Output the [X, Y] coordinate of the center of the cell containing the given text.  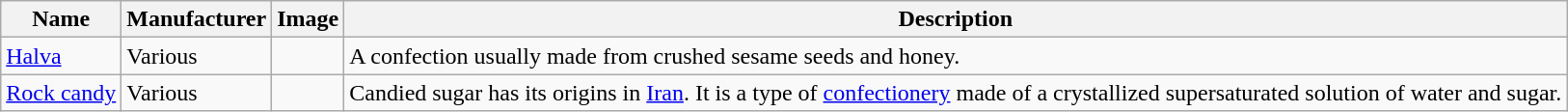
A confection usually made from crushed sesame seeds and honey. [956, 56]
Candied sugar has its origins in Iran. It is a type of confectionery made of a crystallized supersaturated solution of water and sugar. [956, 93]
Description [956, 19]
Name [62, 19]
Image [309, 19]
Manufacturer [197, 19]
Rock candy [62, 93]
Halva [62, 56]
